Return the (x, y) coordinate for the center point of the cell that contains the specified text.  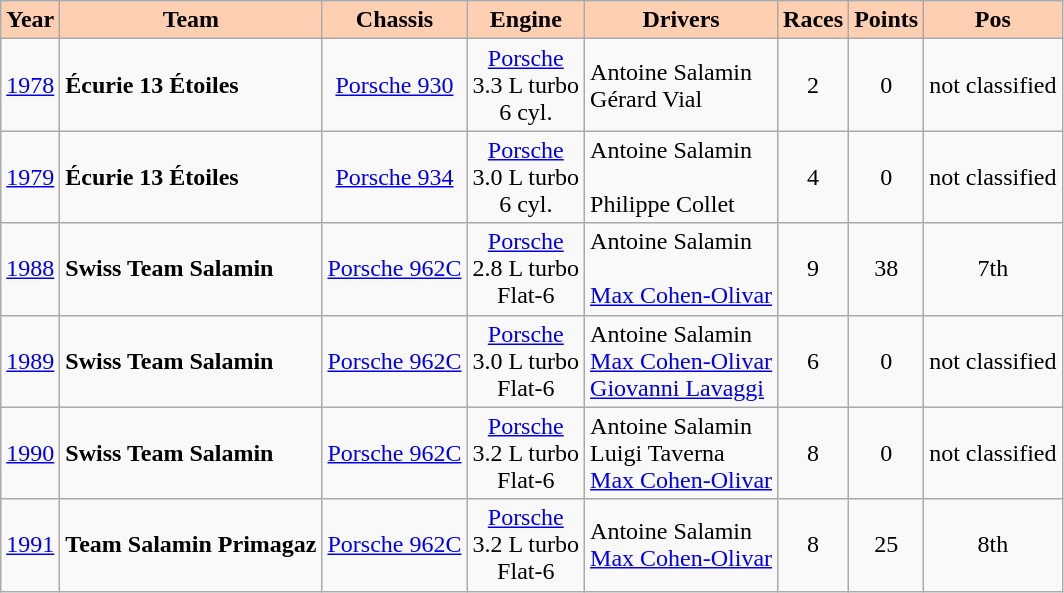
8th (993, 545)
1978 (30, 85)
Porsche 930 (394, 85)
7th (993, 269)
Year (30, 20)
1990 (30, 453)
Points (886, 20)
4 (814, 177)
Antoine Salamin Luigi Taverna Max Cohen-Olivar (682, 453)
Engine (526, 20)
Team Salamin Primagaz (191, 545)
Antoine Salamin Philippe Collet (682, 177)
1989 (30, 361)
Porsche 3.3 L turbo6 cyl. (526, 85)
Antoine Salamin Gérard Vial (682, 85)
6 (814, 361)
Chassis (394, 20)
Races (814, 20)
Pos (993, 20)
1991 (30, 545)
Porsche 3.0 L turboFlat-6 (526, 361)
Porsche 934 (394, 177)
Porsche 2.8 L turboFlat-6 (526, 269)
38 (886, 269)
1979 (30, 177)
9 (814, 269)
25 (886, 545)
Antoine Salamin Max Cohen-Olivar Giovanni Lavaggi (682, 361)
Porsche 3.0 L turbo6 cyl. (526, 177)
1988 (30, 269)
Team (191, 20)
2 (814, 85)
Drivers (682, 20)
